Return [x, y] of the center of cell containing provided text 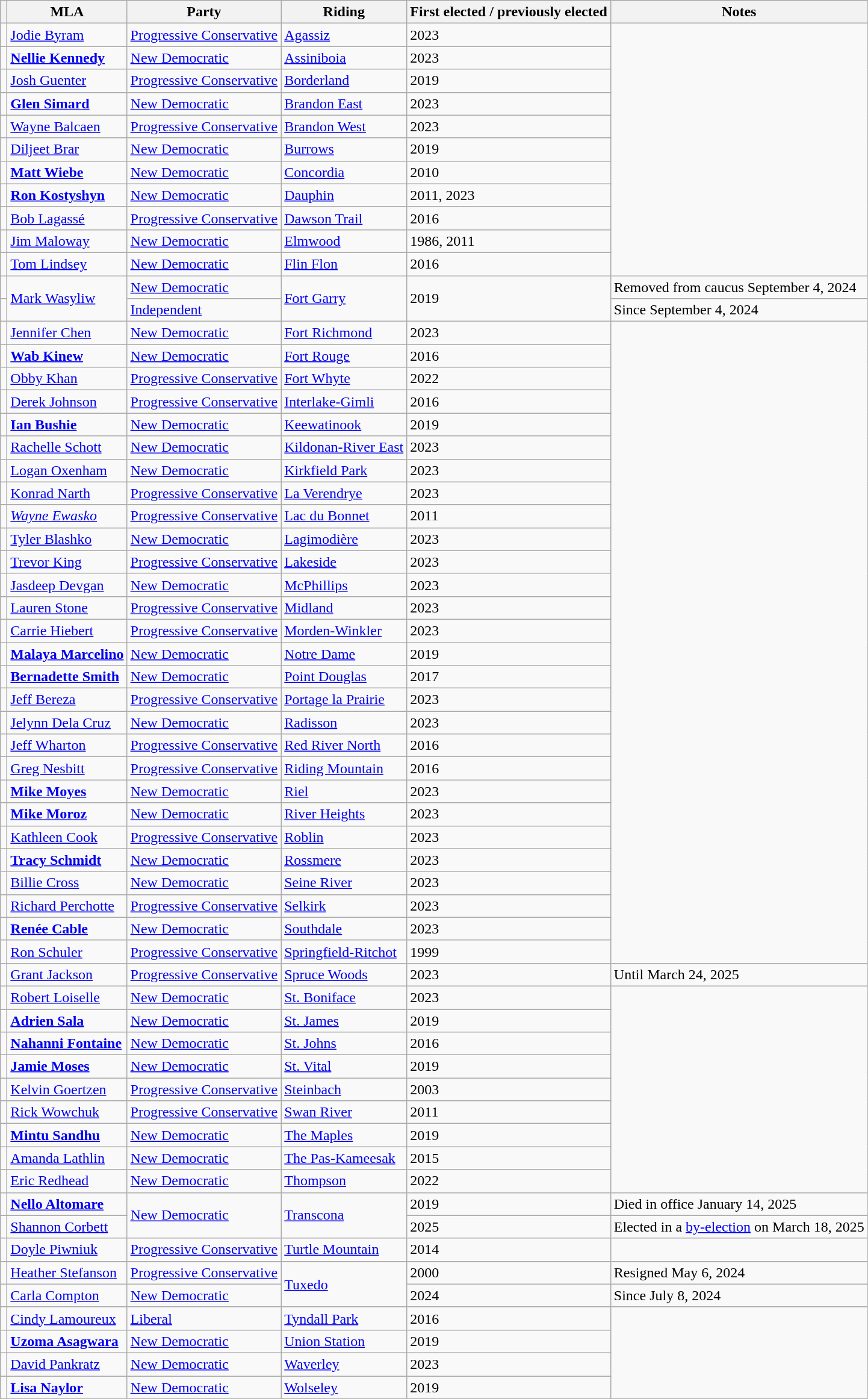
Dauphin [344, 195]
Steinbach [344, 1089]
Tyler Blashko [67, 539]
Agassiz [344, 35]
Bernadette Smith [67, 677]
Lauren Stone [67, 608]
Jelynn Dela Cruz [67, 723]
Renée Cable [67, 929]
Southdale [344, 929]
Richard Perchotte [67, 906]
Transcona [344, 1215]
Lagimodière [344, 539]
Morden-Winkler [344, 631]
Jim Maloway [67, 241]
Malaya Marcelino [67, 653]
Notes [739, 12]
Mike Moroz [67, 814]
Ron Kostyshyn [67, 195]
Turtle Mountain [344, 1250]
Grant Jackson [67, 974]
Mintu Sandhu [67, 1135]
Glen Simard [67, 104]
Derek Johnson [67, 402]
Red River North [344, 746]
Tuxedo [344, 1284]
Mike Moyes [67, 791]
Wolseley [344, 1387]
Liberal [204, 1318]
Tracy Schmidt [67, 860]
Springfield-Ritchot [344, 952]
Jamie Moses [67, 1067]
Party [204, 12]
Logan Oxenham [67, 470]
Ron Schuler [67, 952]
2024 [509, 1295]
1999 [509, 952]
Lisa Naylor [67, 1387]
Borderland [344, 81]
Since September 4, 2024 [739, 310]
Carrie Hiebert [67, 631]
Cindy Lamoureux [67, 1318]
Point Douglas [344, 677]
St. Vital [344, 1067]
Lakeside [344, 562]
Josh Guenter [67, 81]
Kirkfield Park [344, 470]
Carla Compton [67, 1295]
Burrows [344, 149]
Nahanni Fontaine [67, 1044]
Wab Kinew [67, 356]
Eric Redhead [67, 1181]
Nello Altomare [67, 1204]
La Verendrye [344, 493]
Interlake-Gimli [344, 402]
Jodie Byram [67, 35]
Dawson Trail [344, 218]
The Pas-Kameesak [344, 1158]
Riding [344, 12]
Wayne Balcaen [67, 126]
Jennifer Chen [67, 333]
Waverley [344, 1364]
2010 [509, 172]
Kelvin Goertzen [67, 1089]
Until March 24, 2025 [739, 974]
St. Boniface [344, 997]
River Heights [344, 814]
Fort Richmond [344, 333]
2014 [509, 1250]
Keewatinook [344, 425]
2003 [509, 1089]
Jeff Wharton [67, 746]
First elected / previously elected [509, 12]
Removed from caucus September 4, 2024 [739, 287]
2025 [509, 1227]
Robert Loiselle [67, 997]
Union Station [344, 1341]
Kathleen Cook [67, 837]
Mark Wasyliw [67, 299]
Heather Stefanson [67, 1273]
Fort Rouge [344, 356]
Brandon East [344, 104]
Wayne Ewasko [67, 516]
Selkirk [344, 906]
Tyndall Park [344, 1318]
Radisson [344, 723]
Nellie Kennedy [67, 58]
Since July 8, 2024 [739, 1295]
David Pankratz [67, 1364]
Konrad Narth [67, 493]
Midland [344, 608]
Jasdeep Devgan [67, 585]
Riding Mountain [344, 768]
Assiniboia [344, 58]
Jeff Bereza [67, 700]
Elected in a by-election on March 18, 2025 [739, 1227]
Rachelle Schott [67, 447]
Brandon West [344, 126]
Ian Bushie [67, 425]
Roblin [344, 837]
Seine River [344, 883]
Uzoma Asagwara [67, 1341]
Billie Cross [67, 883]
Spruce Woods [344, 974]
2017 [509, 677]
St. Johns [344, 1044]
Greg Nesbitt [67, 768]
Rick Wowchuk [67, 1112]
Doyle Piwniuk [67, 1250]
2015 [509, 1158]
Rossmere [344, 860]
Fort Garry [344, 299]
Elmwood [344, 241]
Obby Khan [67, 379]
2000 [509, 1273]
St. James [344, 1021]
Swan River [344, 1112]
Independent [204, 310]
Tom Lindsey [67, 264]
Bob Lagassé [67, 218]
Trevor King [67, 562]
Amanda Lathlin [67, 1158]
1986, 2011 [509, 241]
Notre Dame [344, 653]
Matt Wiebe [67, 172]
Kildonan-River East [344, 447]
Fort Whyte [344, 379]
2011, 2023 [509, 195]
Shannon Corbett [67, 1227]
Flin Flon [344, 264]
MLA [67, 12]
Adrien Sala [67, 1021]
Died in office January 14, 2025 [739, 1204]
Concordia [344, 172]
Thompson [344, 1181]
The Maples [344, 1135]
Portage la Prairie [344, 700]
Riel [344, 791]
McPhillips [344, 585]
Lac du Bonnet [344, 516]
Diljeet Brar [67, 149]
Resigned May 6, 2024 [739, 1273]
